Locate the cell with the specified text and output its (x, y) center coordinate. 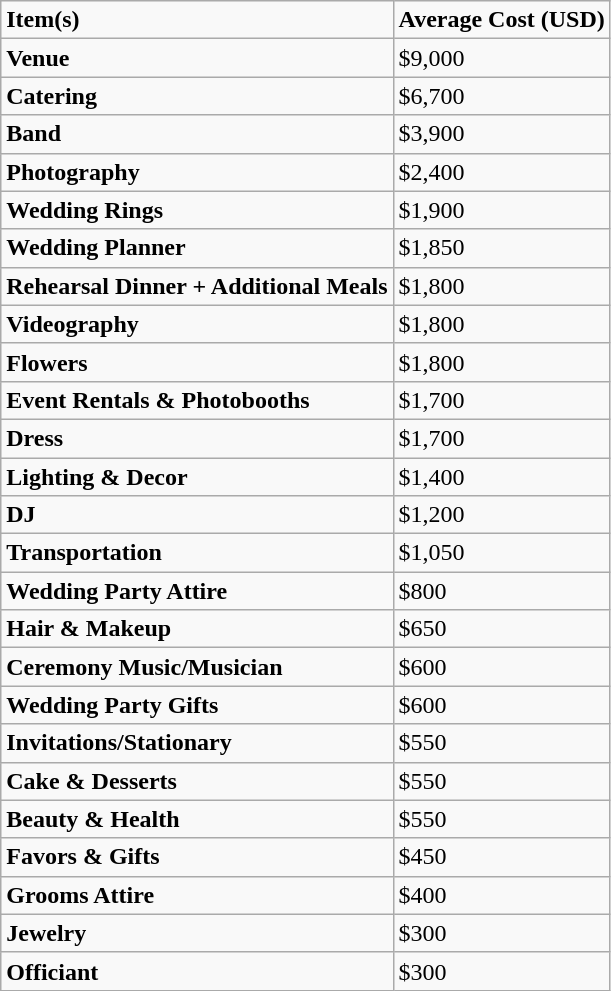
Hair & Makeup (197, 629)
Jewelry (197, 933)
Favors & Gifts (197, 857)
Grooms Attire (197, 895)
Item(s) (197, 20)
Dress (197, 438)
$1,850 (502, 248)
DJ (197, 515)
$800 (502, 591)
$3,900 (502, 134)
Average Cost (USD) (502, 20)
$1,200 (502, 515)
Transportation (197, 553)
$1,050 (502, 553)
Flowers (197, 362)
Wedding Party Attire (197, 591)
Band (197, 134)
Wedding Party Gifts (197, 705)
Cake & Desserts (197, 781)
Officiant (197, 971)
$650 (502, 629)
Beauty & Health (197, 819)
Wedding Rings (197, 210)
Invitations/Stationary (197, 743)
$1,400 (502, 477)
$9,000 (502, 58)
Event Rentals & Photobooths (197, 400)
Wedding Planner (197, 248)
$6,700 (502, 96)
$2,400 (502, 172)
Catering (197, 96)
Photography (197, 172)
Rehearsal Dinner + Additional Meals (197, 286)
$1,900 (502, 210)
Lighting & Decor (197, 477)
Venue (197, 58)
$450 (502, 857)
Ceremony Music/Musician (197, 667)
Videography (197, 324)
$400 (502, 895)
